For the text-containing cell, return its midpoint in (X, Y) coordinate format. 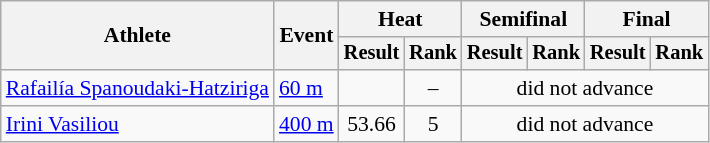
Athlete (138, 36)
Final (646, 19)
– (433, 88)
400 m (306, 124)
Rafailía Spanoudaki-Hatziriga (138, 88)
Event (306, 36)
5 (433, 124)
Irini Vasiliou (138, 124)
Heat (400, 19)
60 m (306, 88)
Semifinal (524, 19)
53.66 (372, 124)
